Determine the [X, Y] coordinate at the center of the cell enclosing the given text.  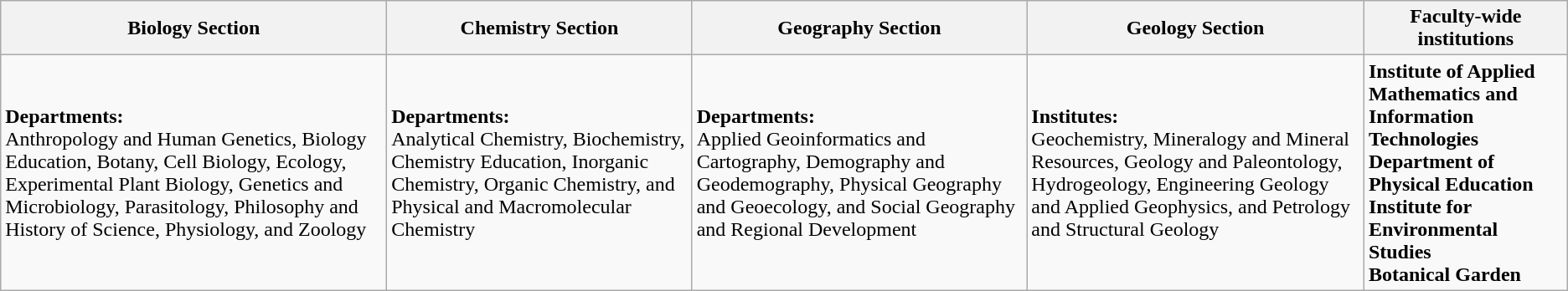
Institute of Applied Mathematics and Information TechnologiesDepartment of Physical EducationInstitute for Environmental StudiesBotanical Garden [1466, 172]
Geography Section [859, 28]
Faculty-wide institutions [1466, 28]
Geology Section [1196, 28]
Biology Section [194, 28]
Chemistry Section [539, 28]
